Determine the (x, y) coordinate at the center of the cell enclosing the given text.  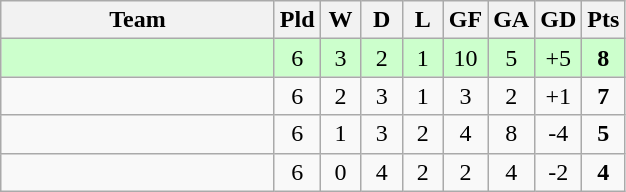
GD (558, 20)
+5 (558, 58)
Team (138, 20)
D (382, 20)
W (340, 20)
-4 (558, 134)
10 (465, 58)
Pld (297, 20)
GF (465, 20)
0 (340, 172)
Pts (604, 20)
-2 (558, 172)
L (422, 20)
7 (604, 96)
+1 (558, 96)
GA (512, 20)
